Identify which cell holds the provided text, then report its [x, y] central coordinate. 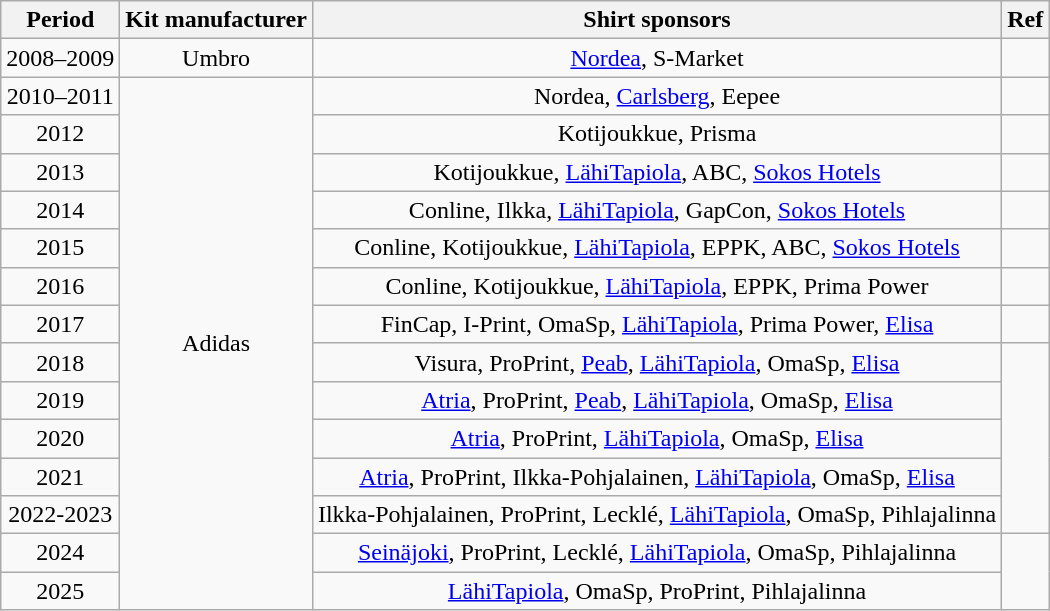
Period [60, 20]
Atria, ProPrint, Ilkka-Pohjalainen, LähiTapiola, OmaSp, Elisa [656, 477]
Conline, Kotijoukkue, LähiTapiola, EPPK, ABC, Sokos Hotels [656, 248]
2025 [60, 591]
Conline, Kotijoukkue, LähiTapiola, EPPK, Prima Power [656, 286]
2020 [60, 438]
Ilkka-Pohjalainen, ProPrint, Lecklé, LähiTapiola, OmaSp, Pihlajalinna [656, 515]
2021 [60, 477]
2019 [60, 400]
Nordea, S-Market [656, 58]
Umbro [216, 58]
2016 [60, 286]
2017 [60, 324]
Nordea, Carlsberg, Eepee [656, 96]
Ref [1026, 20]
Shirt sponsors [656, 20]
Kotijoukkue, Prisma [656, 134]
Adidas [216, 344]
Atria, ProPrint, LähiTapiola, OmaSp, Elisa [656, 438]
2013 [60, 172]
Atria, ProPrint, Peab, LähiTapiola, OmaSp, Elisa [656, 400]
2012 [60, 134]
2024 [60, 553]
Kit manufacturer [216, 20]
Seinäjoki, ProPrint, Lecklé, LähiTapiola, OmaSp, Pihlajalinna [656, 553]
2015 [60, 248]
2010–2011 [60, 96]
2014 [60, 210]
FinCap, I-Print, OmaSp, LähiTapiola, Prima Power, Elisa [656, 324]
LähiTapiola, OmaSp, ProPrint, Pihlajalinna [656, 591]
2022-2023 [60, 515]
2018 [60, 362]
Visura, ProPrint, Peab, LähiTapiola, OmaSp, Elisa [656, 362]
Kotijoukkue, LähiTapiola, ABC, Sokos Hotels [656, 172]
Conline, Ilkka, LähiTapiola, GapCon, Sokos Hotels [656, 210]
2008–2009 [60, 58]
